Extract the [X, Y] coordinate from the center of the cell holding the provided text.  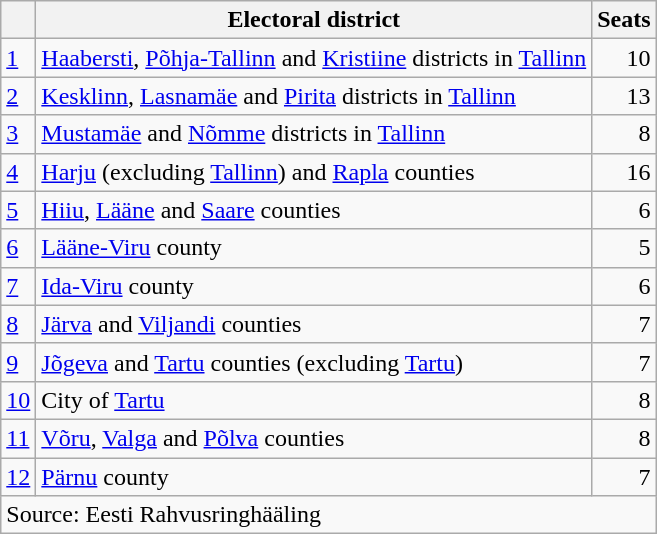
Source: Eesti Rahvusringhääling [328, 515]
Jõgeva and Tartu counties (excluding Tartu) [314, 362]
Harju (excluding Tallinn) and Rapla counties [314, 172]
Ida-Viru county [314, 286]
Hiiu, Lääne and Saare counties [314, 210]
Mustamäe and Nõmme districts in Tallinn [314, 134]
2 [18, 96]
4 [18, 172]
11 [18, 438]
Lääne-Viru county [314, 248]
City of Tartu [314, 400]
Seats [624, 20]
9 [18, 362]
13 [624, 96]
Võru, Valga and Põlva counties [314, 438]
Järva and Viljandi counties [314, 324]
Kesklinn, Lasnamäe and Pirita districts in Tallinn [314, 96]
16 [624, 172]
Electoral district [314, 20]
3 [18, 134]
Pärnu county [314, 477]
Haabersti, Põhja-Tallinn and Kristiine districts in Tallinn [314, 58]
1 [18, 58]
12 [18, 477]
